From the cell containing the given text, extract its center point as (x, y) coordinate. 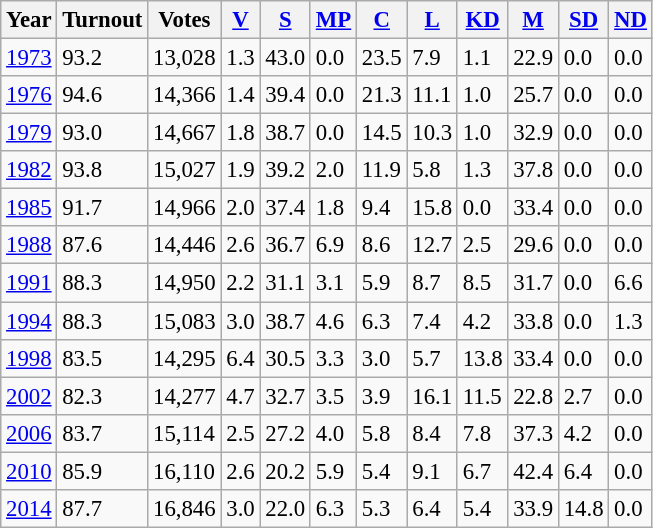
Turnout (102, 20)
37.8 (533, 170)
5.7 (432, 358)
83.5 (102, 358)
14.8 (583, 509)
15,083 (184, 321)
16,110 (184, 471)
2.2 (240, 283)
8.5 (482, 283)
15,027 (184, 170)
C (382, 20)
13.8 (482, 358)
37.3 (533, 433)
85.9 (102, 471)
14,277 (184, 396)
MP (333, 20)
33.9 (533, 509)
1.1 (482, 58)
1988 (29, 245)
14,366 (184, 95)
29.6 (533, 245)
3.9 (382, 396)
8.4 (432, 433)
14,446 (184, 245)
22.0 (285, 509)
13,028 (184, 58)
6.7 (482, 471)
37.4 (285, 208)
11.9 (382, 170)
14.5 (382, 133)
1.4 (240, 95)
9.4 (382, 208)
6.9 (333, 245)
14,667 (184, 133)
2010 (29, 471)
15,114 (184, 433)
3.3 (333, 358)
4.0 (333, 433)
14,295 (184, 358)
1976 (29, 95)
2006 (29, 433)
87.6 (102, 245)
25.7 (533, 95)
3.5 (333, 396)
11.5 (482, 396)
1998 (29, 358)
7.4 (432, 321)
14,966 (184, 208)
27.2 (285, 433)
42.4 (533, 471)
31.1 (285, 283)
32.9 (533, 133)
39.2 (285, 170)
1973 (29, 58)
4.7 (240, 396)
20.2 (285, 471)
83.7 (102, 433)
6.6 (631, 283)
32.7 (285, 396)
KD (482, 20)
S (285, 20)
82.3 (102, 396)
10.3 (432, 133)
3.1 (333, 283)
33.8 (533, 321)
11.1 (432, 95)
31.7 (533, 283)
Year (29, 20)
M (533, 20)
ND (631, 20)
36.7 (285, 245)
8.7 (432, 283)
2002 (29, 396)
7.9 (432, 58)
7.8 (482, 433)
93.2 (102, 58)
Votes (184, 20)
L (432, 20)
43.0 (285, 58)
93.0 (102, 133)
9.1 (432, 471)
14,950 (184, 283)
23.5 (382, 58)
15.8 (432, 208)
2014 (29, 509)
8.6 (382, 245)
5.3 (382, 509)
91.7 (102, 208)
12.7 (432, 245)
1979 (29, 133)
16,846 (184, 509)
21.3 (382, 95)
30.5 (285, 358)
1991 (29, 283)
22.8 (533, 396)
22.9 (533, 58)
SD (583, 20)
16.1 (432, 396)
1982 (29, 170)
94.6 (102, 95)
87.7 (102, 509)
93.8 (102, 170)
V (240, 20)
1994 (29, 321)
1.9 (240, 170)
2.7 (583, 396)
1985 (29, 208)
39.4 (285, 95)
4.6 (333, 321)
